Determine the (X, Y) coordinate at the center of the cell enclosing the given text.  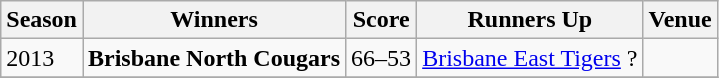
Winners (214, 20)
Brisbane East Tigers ? (530, 58)
Score (382, 20)
66–53 (382, 58)
Brisbane North Cougars (214, 58)
Venue (680, 20)
2013 (42, 58)
Runners Up (530, 20)
Season (42, 20)
